For the text-containing cell, return its midpoint in (x, y) coordinate format. 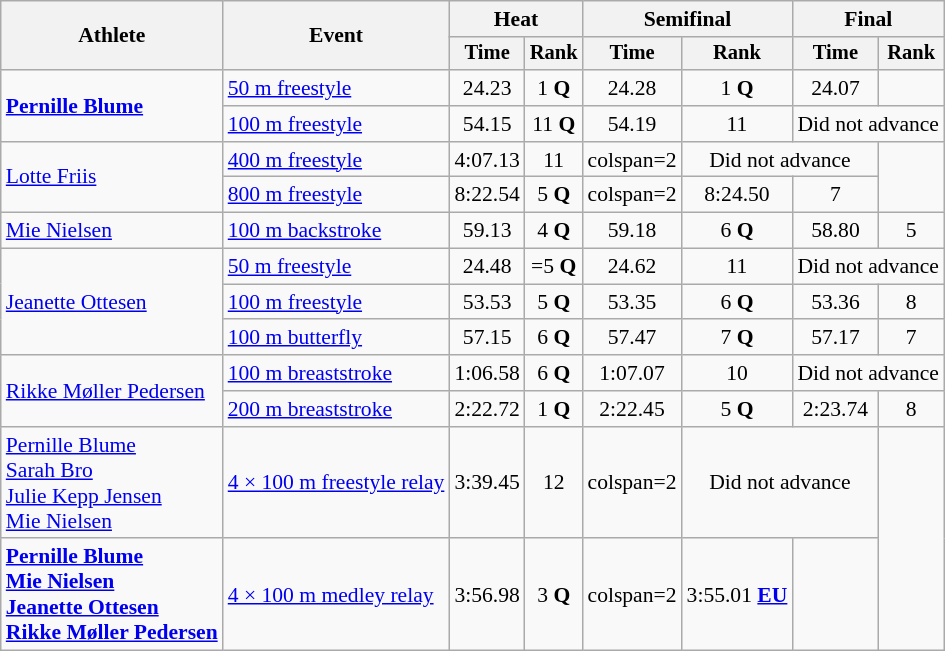
11 Q (554, 124)
59.13 (486, 231)
Pernille Blume (112, 106)
54.19 (632, 124)
200 m breaststroke (336, 409)
2:22.72 (486, 409)
7 Q (738, 338)
53.36 (835, 302)
24.23 (486, 88)
1:07.07 (632, 373)
Final (868, 19)
4 Q (554, 231)
Event (336, 36)
57.15 (486, 338)
Athlete (112, 36)
4 × 100 m medley relay (336, 595)
57.17 (835, 338)
10 (738, 373)
Rikke Møller Pedersen (112, 390)
800 m freestyle (336, 195)
100 m breaststroke (336, 373)
1:06.58 (486, 373)
Heat (516, 19)
Jeanette Ottesen (112, 302)
57.47 (632, 338)
5 (911, 231)
58.80 (835, 231)
3:56.98 (486, 595)
Mie Nielsen (112, 231)
Semifinal (687, 19)
24.62 (632, 267)
53.53 (486, 302)
400 m freestyle (336, 160)
53.35 (632, 302)
4 × 100 m freestyle relay (336, 483)
59.18 (632, 231)
24.28 (632, 88)
8:24.50 (738, 195)
24.48 (486, 267)
4:07.13 (486, 160)
54.15 (486, 124)
100 m butterfly (336, 338)
2:23.74 (835, 409)
3:39.45 (486, 483)
3:55.01 EU (738, 595)
2:22.45 (632, 409)
Lotte Friis (112, 178)
=5 Q (554, 267)
Pernille BlumeSarah BroJulie Kepp JensenMie Nielsen (112, 483)
8:22.54 (486, 195)
12 (554, 483)
3 Q (554, 595)
24.07 (835, 88)
Pernille BlumeMie NielsenJeanette OttesenRikke Møller Pedersen (112, 595)
100 m backstroke (336, 231)
